Scan for the cell matching the given text and deliver its (x, y) coordinate at center. 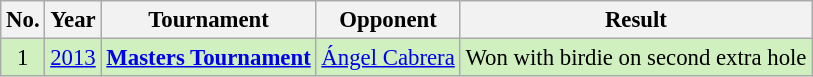
No. (23, 20)
Opponent (388, 20)
Masters Tournament (208, 58)
Year (73, 20)
Ángel Cabrera (388, 58)
Won with birdie on second extra hole (636, 58)
Tournament (208, 20)
1 (23, 58)
2013 (73, 58)
Result (636, 20)
